Return the (X, Y) coordinate for the center point of the cell that contains the specified text.  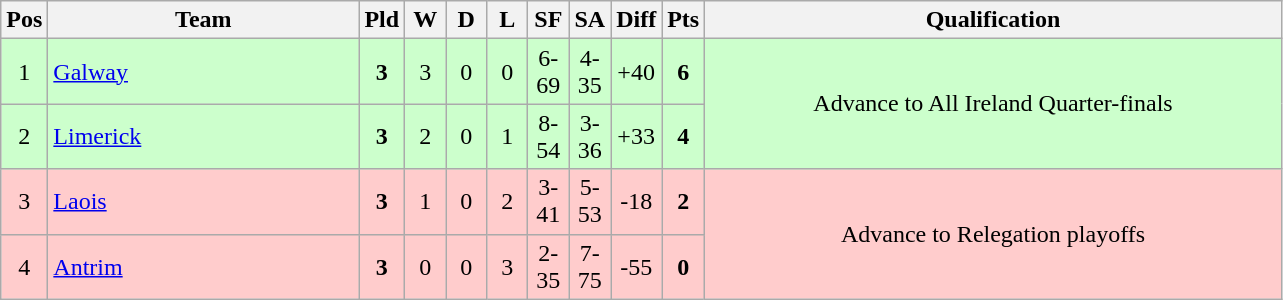
Limerick (204, 136)
4-35 (590, 72)
Antrim (204, 266)
Qualification (994, 20)
3-41 (548, 202)
SA (590, 20)
+33 (636, 136)
Team (204, 20)
2-35 (548, 266)
Diff (636, 20)
+40 (636, 72)
D (466, 20)
Galway (204, 72)
W (426, 20)
5-53 (590, 202)
6-69 (548, 72)
Pos (24, 20)
Laois (204, 202)
SF (548, 20)
3-36 (590, 136)
-55 (636, 266)
Advance to All Ireland Quarter-finals (994, 104)
-18 (636, 202)
Advance to Relegation playoffs (994, 234)
7-75 (590, 266)
6 (684, 72)
Pld (382, 20)
L (508, 20)
Pts (684, 20)
8-54 (548, 136)
